Provide the (x, y) coordinate of the cell's center where the given text is located.  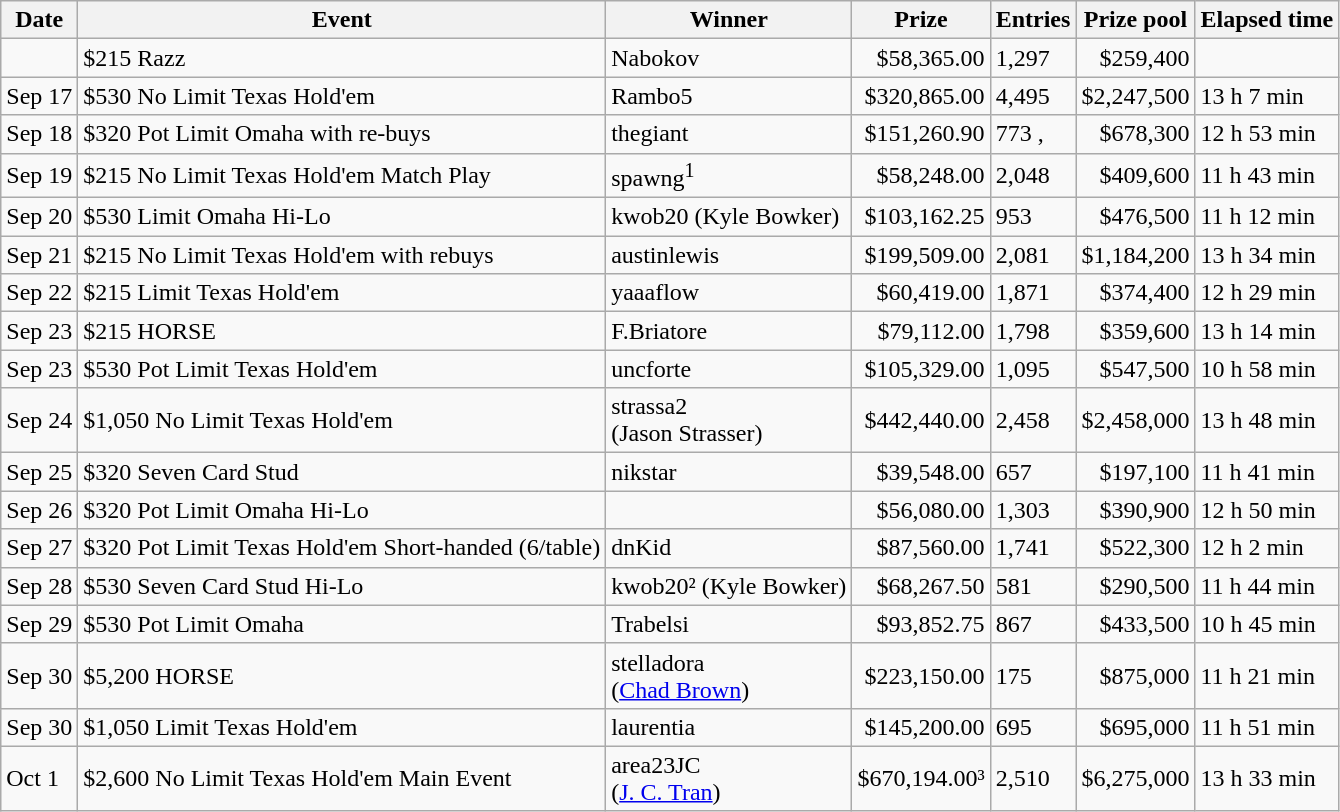
Sep 28 (40, 586)
13 h 33 min (1267, 778)
$530 Pot Limit Omaha (342, 624)
$68,267.50 (921, 586)
10 h 45 min (1267, 624)
$530 Pot Limit Texas Hold'em (342, 369)
10 h 58 min (1267, 369)
Sep 29 (40, 624)
2,510 (1033, 778)
773 , (1033, 134)
12 h 50 min (1267, 510)
11 h 51 min (1267, 727)
Nabokov (729, 58)
Event (342, 20)
Date (40, 20)
$390,900 (1136, 510)
11 h 41 min (1267, 472)
1,297 (1033, 58)
yaaaflow (729, 293)
$39,548.00 (921, 472)
area23JC(J. C. Tran) (729, 778)
$530 Seven Card Stud Hi-Lo (342, 586)
$374,400 (1136, 293)
thegiant (729, 134)
$58,365.00 (921, 58)
$433,500 (1136, 624)
kwob20² (Kyle Bowker) (729, 586)
$6,275,000 (1136, 778)
13 h 7 min (1267, 96)
$320,865.00 (921, 96)
$199,509.00 (921, 255)
$1,050 Limit Texas Hold'em (342, 727)
$670,194.00³ (921, 778)
$2,458,000 (1136, 420)
$215 No Limit Texas Hold'em with rebuys (342, 255)
Sep 24 (40, 420)
Prize (921, 20)
$320 Seven Card Stud (342, 472)
Sep 22 (40, 293)
657 (1033, 472)
$215 Limit Texas Hold'em (342, 293)
13 h 14 min (1267, 331)
695 (1033, 727)
kwob20 (Kyle Bowker) (729, 217)
2,081 (1033, 255)
Sep 20 (40, 217)
stelladora(Chad Brown) (729, 676)
$259,400 (1136, 58)
strassa2(Jason Strasser) (729, 420)
$547,500 (1136, 369)
$223,150.00 (921, 676)
$2,247,500 (1136, 96)
$678,300 (1136, 134)
$476,500 (1136, 217)
$58,248.00 (921, 176)
12 h 2 min (1267, 548)
$320 Pot Limit Texas Hold'em Short-handed (6/table) (342, 548)
$290,500 (1136, 586)
$79,112.00 (921, 331)
1,871 (1033, 293)
$522,300 (1136, 548)
$105,329.00 (921, 369)
11 h 44 min (1267, 586)
dnKid (729, 548)
953 (1033, 217)
Sep 17 (40, 96)
$197,100 (1136, 472)
13 h 34 min (1267, 255)
11 h 12 min (1267, 217)
F.Briatore (729, 331)
$359,600 (1136, 331)
867 (1033, 624)
Sep 18 (40, 134)
$103,162.25 (921, 217)
581 (1033, 586)
$530 Limit Omaha Hi-Lo (342, 217)
$530 No Limit Texas Hold'em (342, 96)
$151,260.90 (921, 134)
Prize pool (1136, 20)
12 h 53 min (1267, 134)
uncforte (729, 369)
$320 Pot Limit Omaha Hi-Lo (342, 510)
$409,600 (1136, 176)
11 h 43 min (1267, 176)
$93,852.75 (921, 624)
$5,200 HORSE (342, 676)
Rambo5 (729, 96)
1,798 (1033, 331)
Oct 1 (40, 778)
$1,184,200 (1136, 255)
$320 Pot Limit Omaha with re-buys (342, 134)
$60,419.00 (921, 293)
4,495 (1033, 96)
$442,440.00 (921, 420)
Sep 26 (40, 510)
Sep 19 (40, 176)
$215 HORSE (342, 331)
13 h 48 min (1267, 420)
1,303 (1033, 510)
$2,600 No Limit Texas Hold'em Main Event (342, 778)
$56,080.00 (921, 510)
nikstar (729, 472)
Elapsed time (1267, 20)
1,095 (1033, 369)
1,741 (1033, 548)
Trabelsi (729, 624)
2,458 (1033, 420)
Sep 25 (40, 472)
$1,050 No Limit Texas Hold'em (342, 420)
$215 No Limit Texas Hold'em Match Play (342, 176)
austinlewis (729, 255)
2,048 (1033, 176)
$215 Razz (342, 58)
Entries (1033, 20)
11 h 21 min (1267, 676)
$145,200.00 (921, 727)
Winner (729, 20)
12 h 29 min (1267, 293)
Sep 21 (40, 255)
175 (1033, 676)
Sep 27 (40, 548)
spawng1 (729, 176)
laurentia (729, 727)
$695,000 (1136, 727)
$875,000 (1136, 676)
$87,560.00 (921, 548)
